Determine the [X, Y] coordinate at the center of the cell enclosing the given text.  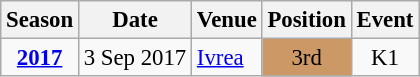
Season [40, 20]
K1 [385, 58]
Event [385, 20]
Position [306, 20]
Ivrea [228, 58]
3rd [306, 58]
Date [134, 20]
2017 [40, 58]
Venue [228, 20]
3 Sep 2017 [134, 58]
